Detect which cell encompasses the target text, then output its (X, Y) center coordinate. 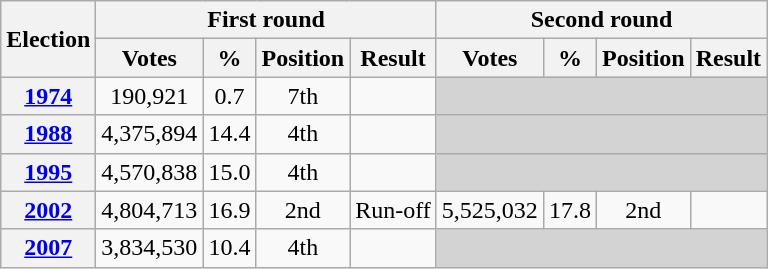
Second round (601, 20)
10.4 (230, 248)
4,804,713 (150, 210)
1995 (48, 172)
16.9 (230, 210)
4,570,838 (150, 172)
7th (303, 96)
4,375,894 (150, 134)
0.7 (230, 96)
2007 (48, 248)
Election (48, 39)
First round (266, 20)
3,834,530 (150, 248)
1988 (48, 134)
1974 (48, 96)
15.0 (230, 172)
Run-off (394, 210)
190,921 (150, 96)
2002 (48, 210)
14.4 (230, 134)
5,525,032 (490, 210)
17.8 (570, 210)
